Detect which cell encompasses the target text, then output its (x, y) center coordinate. 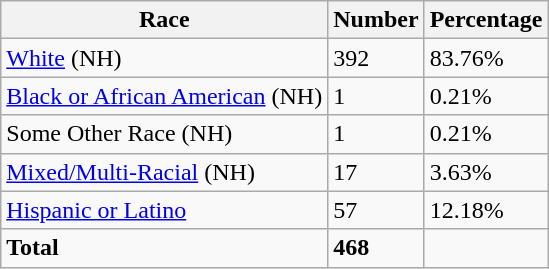
12.18% (486, 210)
83.76% (486, 58)
Race (164, 20)
3.63% (486, 172)
Percentage (486, 20)
Some Other Race (NH) (164, 134)
Number (376, 20)
Hispanic or Latino (164, 210)
Black or African American (NH) (164, 96)
468 (376, 248)
392 (376, 58)
White (NH) (164, 58)
17 (376, 172)
57 (376, 210)
Mixed/Multi-Racial (NH) (164, 172)
Total (164, 248)
